Return the [X, Y] coordinate for the center point of the cell that contains the specified text.  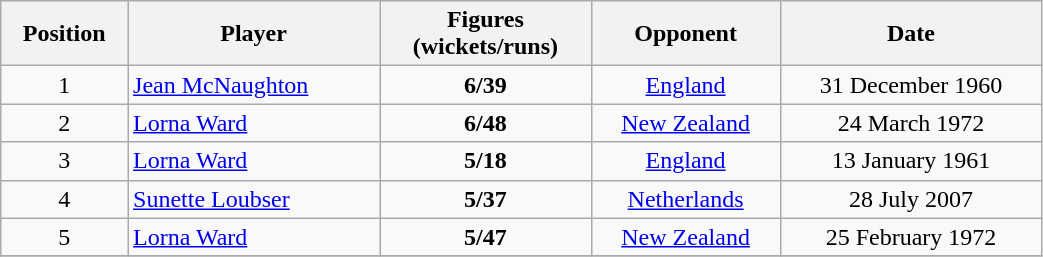
13 January 1961 [911, 161]
4 [64, 199]
6/39 [486, 85]
28 July 2007 [911, 199]
2 [64, 123]
Player [254, 34]
25 February 1972 [911, 237]
Netherlands [686, 199]
5/18 [486, 161]
Position [64, 34]
Figures(wickets/runs) [486, 34]
5/47 [486, 237]
31 December 1960 [911, 85]
1 [64, 85]
5/37 [486, 199]
Date [911, 34]
24 March 1972 [911, 123]
Sunette Loubser [254, 199]
Opponent [686, 34]
6/48 [486, 123]
5 [64, 237]
Jean McNaughton [254, 85]
3 [64, 161]
